Detect which cell encompasses the target text, then output its (X, Y) center coordinate. 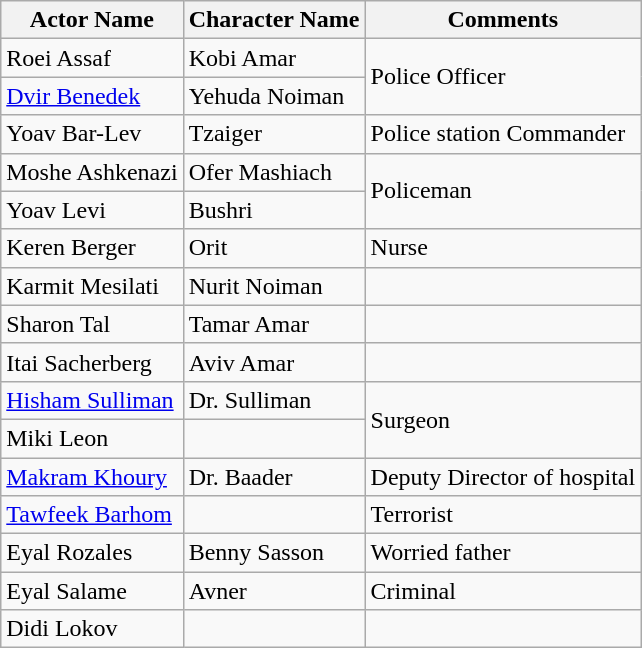
Sharon Tal (92, 324)
Kobi Amar (274, 58)
Tamar Amar (274, 324)
Didi Lokov (92, 629)
Nurit Noiman (274, 286)
Worried father (503, 553)
Yoav Levi (92, 210)
Eyal Rozales (92, 553)
Benny Sasson (274, 553)
Avner (274, 591)
Comments (503, 20)
Miki Leon (92, 438)
Orit (274, 248)
Tzaiger (274, 134)
Moshe Ashkenazi (92, 172)
Surgeon (503, 419)
Hisham Sulliman (92, 400)
Deputy Director of hospital (503, 477)
Dr. Baader (274, 477)
Yoav Bar-Lev (92, 134)
Policeman (503, 191)
Nurse (503, 248)
Tawfeek Barhom (92, 515)
Dr. Sulliman (274, 400)
Itai Sacherberg (92, 362)
Police station Commander (503, 134)
Eyal Salame (92, 591)
Aviv Amar (274, 362)
Makram Khoury (92, 477)
Ofer Mashiach (274, 172)
Character Name (274, 20)
Dvir Benedek (92, 96)
Keren Berger (92, 248)
Roei Assaf (92, 58)
Bushri (274, 210)
Terrorist (503, 515)
Yehuda Noiman (274, 96)
Police Officer (503, 77)
Actor Name (92, 20)
Criminal (503, 591)
Karmit Mesilati (92, 286)
